Extract the [x, y] coordinate from the center of the cell holding the provided text.  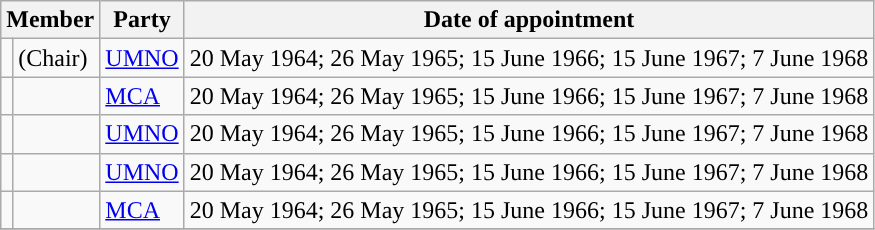
Member [50, 20]
Date of appointment [529, 20]
(Chair) [56, 58]
Party [142, 20]
